Scan for the cell matching the given text and deliver its [x, y] coordinate at center. 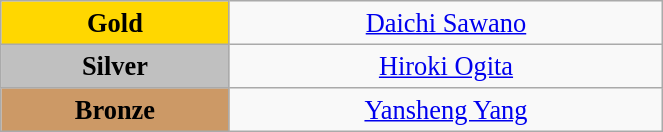
Gold [115, 22]
Silver [115, 66]
Daichi Sawano [446, 22]
Bronze [115, 109]
Hiroki Ogita [446, 66]
Yansheng Yang [446, 109]
